Pinpoint the cell where the given text exists, returning its [x, y] midpoint coordinate. 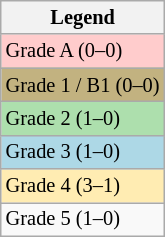
Legend [83, 17]
Grade 3 (1–0) [83, 152]
Grade 1 / B1 (0–0) [83, 85]
Grade 5 (1–0) [83, 219]
Grade 2 (1–0) [83, 118]
Grade A (0–0) [83, 51]
Grade 4 (3–1) [83, 186]
